From the cell containing the given text, extract its center point as [X, Y] coordinate. 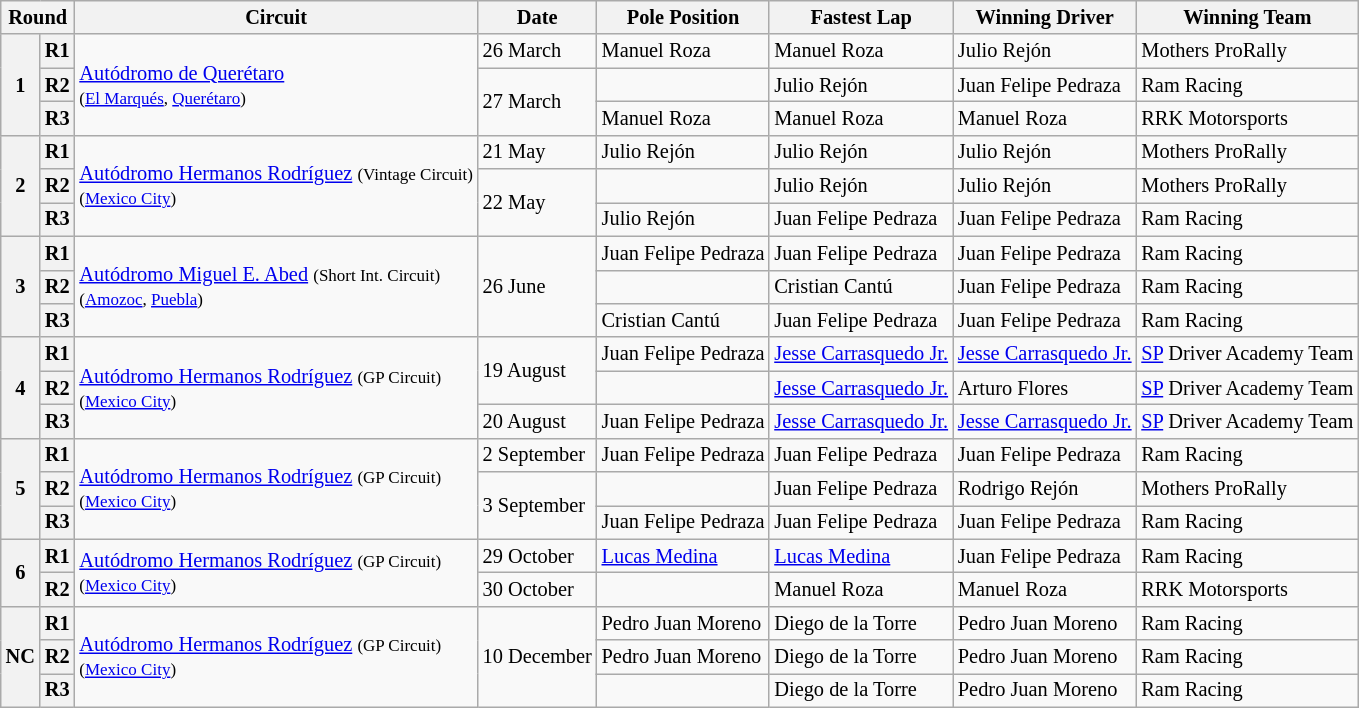
Winning Driver [1045, 17]
4 [20, 388]
Pole Position [684, 17]
3 [20, 286]
30 October [538, 589]
10 December [538, 656]
5 [20, 488]
20 August [538, 421]
19 August [538, 370]
Round [38, 17]
Rodrigo Rejón [1045, 489]
2 September [538, 455]
Winning Team [1247, 17]
1 [20, 84]
27 March [538, 102]
Fastest Lap [861, 17]
Circuit [276, 17]
6 [20, 572]
Autódromo de Querétaro(El Marqués, Querétaro) [276, 84]
3 September [538, 506]
Arturo Flores [1045, 388]
22 May [538, 202]
2 [20, 186]
NC [20, 656]
Autódromo Hermanos Rodríguez (Vintage Circuit)(Mexico City) [276, 186]
26 March [538, 51]
26 June [538, 286]
21 May [538, 152]
29 October [538, 556]
Autódromo Hermanos Rodríguez (GP Circuit)(Mexico City) [276, 388]
Date [538, 17]
Autódromo Miguel E. Abed (Short Int. Circuit) (Amozoc, Puebla) [276, 286]
